Provide the (x, y) coordinate of the cell's center where the given text is located.  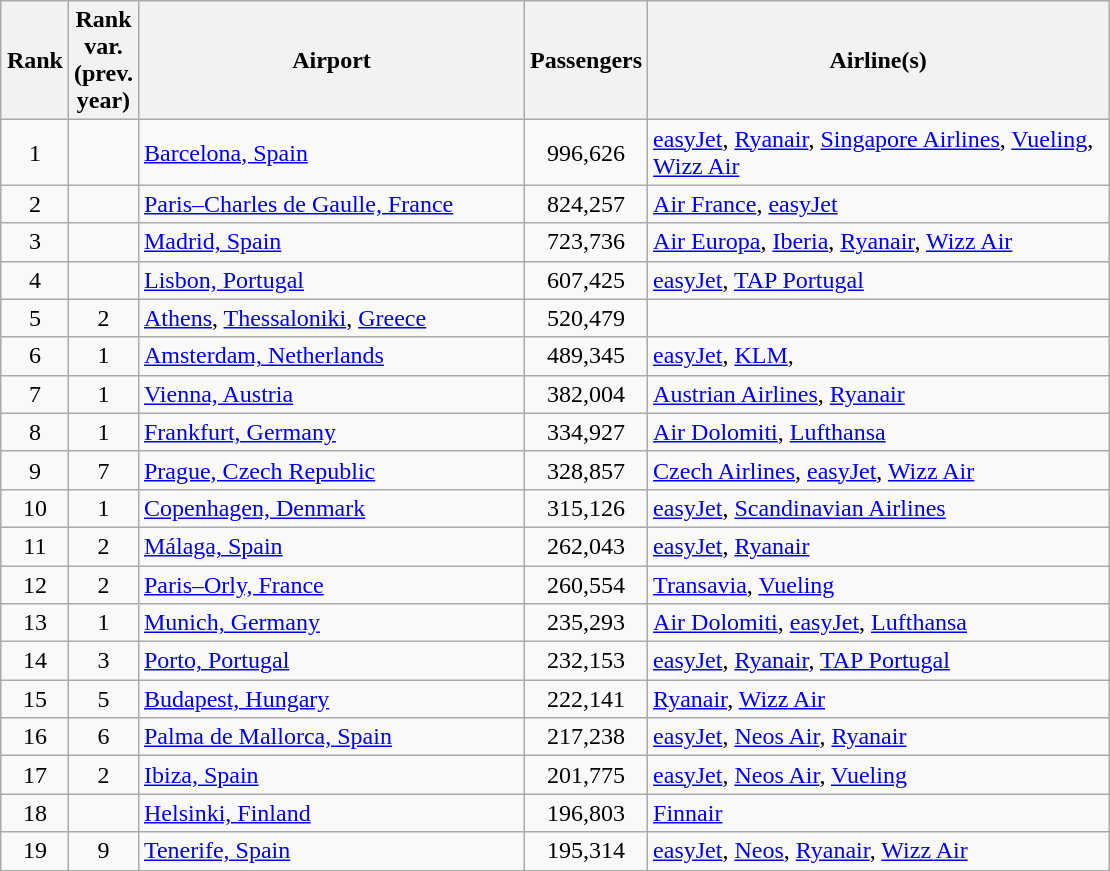
Athens, Thessaloniki, Greece (331, 318)
232,153 (586, 661)
18 (34, 813)
easyJet, TAP Portugal (878, 280)
195,314 (586, 851)
382,004 (586, 394)
easyJet, Neos Air, Ryanair (878, 737)
Air France, easyJet (878, 204)
Air Dolomiti, easyJet, Lufthansa (878, 623)
Prague, Czech Republic (331, 470)
10 (34, 508)
Rank (34, 60)
16 (34, 737)
235,293 (586, 623)
Air Europa, Iberia, Ryanair, Wizz Air (878, 242)
Ryanair, Wizz Air (878, 699)
Ibiza, Spain (331, 775)
easyJet, Ryanair, Singapore Airlines, Vueling, Wizz Air (878, 152)
520,479 (586, 318)
15 (34, 699)
Vienna, Austria (331, 394)
196,803 (586, 813)
easyJet, Ryanair, TAP Portugal (878, 661)
Málaga, Spain (331, 546)
easyJet, KLM, (878, 356)
Porto, Portugal (331, 661)
19 (34, 851)
Amsterdam, Netherlands (331, 356)
17 (34, 775)
easyJet, Scandinavian Airlines (878, 508)
Austrian Airlines, Ryanair (878, 394)
Passengers (586, 60)
8 (34, 432)
easyJet, Neos, Ryanair, Wizz Air (878, 851)
Budapest, Hungary (331, 699)
11 (34, 546)
Airline(s) (878, 60)
996,626 (586, 152)
easyJet, Ryanair (878, 546)
Czech Airlines, easyJet, Wizz Air (878, 470)
Finnair (878, 813)
328,857 (586, 470)
Airport (331, 60)
Copenhagen, Denmark (331, 508)
315,126 (586, 508)
201,775 (586, 775)
Transavia, Vueling (878, 585)
Air Dolomiti, Lufthansa (878, 432)
723,736 (586, 242)
Barcelona, Spain (331, 152)
Paris–Orly, France (331, 585)
334,927 (586, 432)
Paris–Charles de Gaulle, France (331, 204)
12 (34, 585)
489,345 (586, 356)
13 (34, 623)
260,554 (586, 585)
607,425 (586, 280)
Palma de Mallorca, Spain (331, 737)
Munich, Germany (331, 623)
222,141 (586, 699)
Madrid, Spain (331, 242)
Helsinki, Finland (331, 813)
4 (34, 280)
Tenerife, Spain (331, 851)
Rankvar.(prev. year) (103, 60)
easyJet, Neos Air, Vueling (878, 775)
Lisbon, Portugal (331, 280)
Frankfurt, Germany (331, 432)
824,257 (586, 204)
217,238 (586, 737)
14 (34, 661)
262,043 (586, 546)
